From the cell containing the given text, extract its center point as (x, y) coordinate. 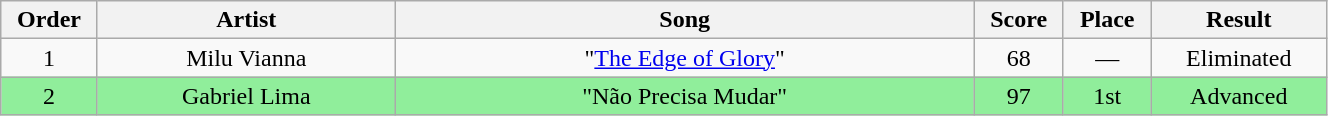
"The Edge of Glory" (684, 58)
Eliminated (1238, 58)
— (1107, 58)
1 (49, 58)
Result (1238, 20)
Milu Vianna (246, 58)
1st (1107, 96)
Gabriel Lima (246, 96)
Order (49, 20)
"Não Precisa Mudar" (684, 96)
97 (1018, 96)
Advanced (1238, 96)
68 (1018, 58)
Score (1018, 20)
2 (49, 96)
Artist (246, 20)
Song (684, 20)
Place (1107, 20)
